Identify which cell holds the provided text, then report its (X, Y) central coordinate. 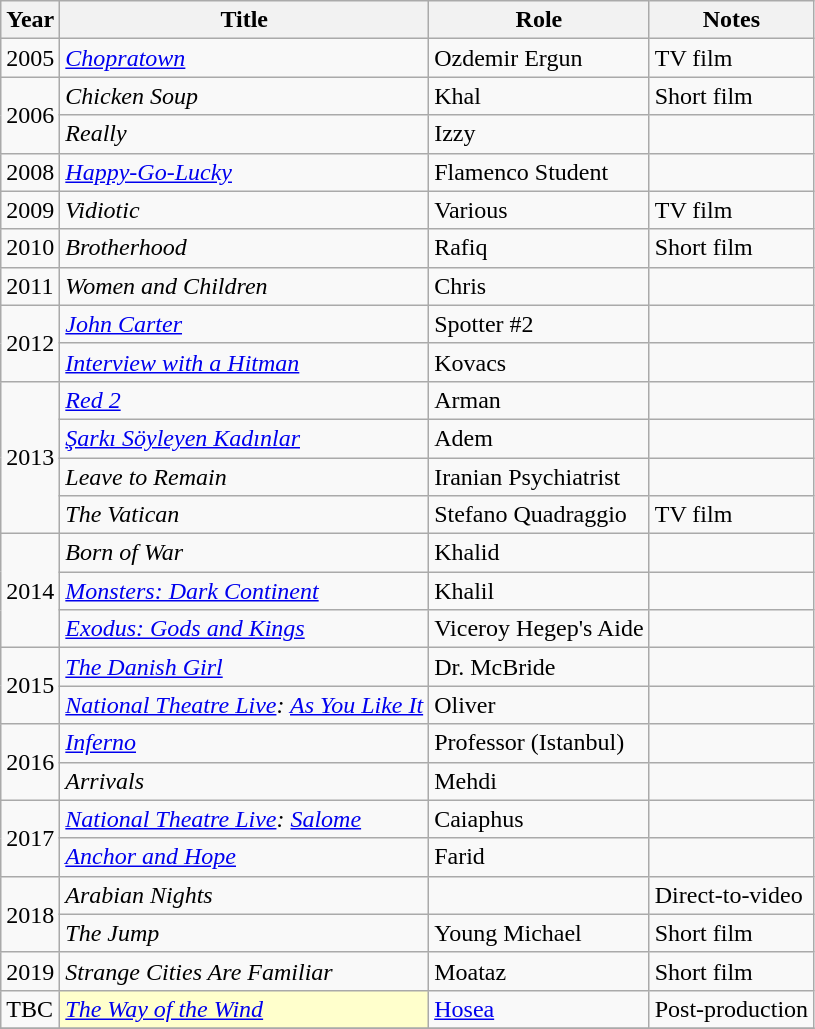
2010 (30, 248)
Arman (540, 400)
John Carter (244, 324)
National Theatre Live: Salome (244, 819)
Direct-to-video (731, 895)
Notes (731, 20)
Ozdemir Ergun (540, 58)
Chicken Soup (244, 96)
Khalid (540, 553)
Flamenco Student (540, 172)
Happy-Go-Lucky (244, 172)
Professor (Istanbul) (540, 743)
2016 (30, 762)
Mehdi (540, 781)
Stefano Quadraggio (540, 515)
Caiaphus (540, 819)
TBC (30, 1009)
Brotherhood (244, 248)
Adem (540, 438)
Iranian Psychiatrist (540, 477)
Post-production (731, 1009)
Vidiotic (244, 210)
Arrivals (244, 781)
Chopratown (244, 58)
The Vatican (244, 515)
Hosea (540, 1009)
2017 (30, 838)
The Jump (244, 933)
Farid (540, 857)
2014 (30, 591)
Oliver (540, 705)
Year (30, 20)
2013 (30, 457)
2015 (30, 686)
2018 (30, 914)
2012 (30, 343)
Women and Children (244, 286)
2011 (30, 286)
Khalil (540, 591)
Born of War (244, 553)
Interview with a Hitman (244, 362)
Spotter #2 (540, 324)
Exodus: Gods and Kings (244, 629)
Inferno (244, 743)
Izzy (540, 134)
Arabian Nights (244, 895)
Chris (540, 286)
Leave to Remain (244, 477)
2006 (30, 115)
The Way of the Wind (244, 1009)
Rafiq (540, 248)
Moataz (540, 971)
Red 2 (244, 400)
Dr. McBride (540, 667)
The Danish Girl (244, 667)
Young Michael (540, 933)
Şarkı Söyleyen Kadınlar (244, 438)
Anchor and Hope (244, 857)
Kovacs (540, 362)
Role (540, 20)
2019 (30, 971)
Title (244, 20)
Monsters: Dark Continent (244, 591)
2009 (30, 210)
Various (540, 210)
Khal (540, 96)
National Theatre Live: As You Like It (244, 705)
2008 (30, 172)
Viceroy Hegep's Aide (540, 629)
2005 (30, 58)
Really (244, 134)
Strange Cities Are Familiar (244, 971)
